Return the [X, Y] coordinate for the center point of the cell that contains the specified text.  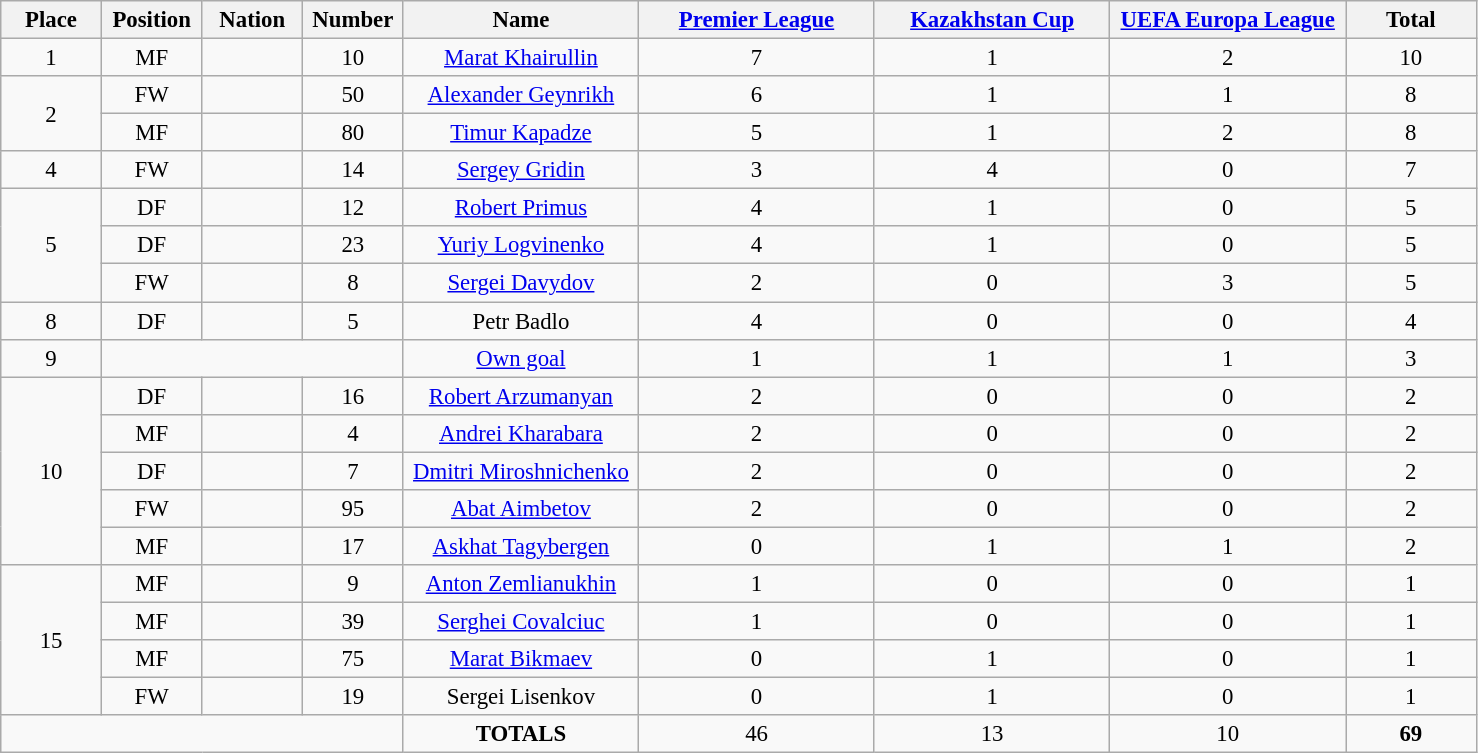
6 [757, 95]
Dmitri Miroshnichenko [521, 471]
13 [992, 734]
15 [52, 640]
Robert Arzumanyan [521, 396]
Place [52, 20]
Serghei Covalciuc [521, 621]
Total [1412, 20]
Kazakhstan Cup [992, 20]
23 [354, 245]
50 [354, 95]
Andrei Kharabara [521, 433]
Marat Khairullin [521, 58]
39 [354, 621]
Askhat Tagybergen [521, 546]
75 [354, 659]
Own goal [521, 358]
19 [354, 697]
Premier League [757, 20]
12 [354, 208]
Robert Primus [521, 208]
Nation [252, 20]
16 [354, 396]
Sergei Davydov [521, 283]
UEFA Europa League [1228, 20]
Timur Kapadze [521, 133]
Marat Bikmaev [521, 659]
Number [354, 20]
Position [152, 20]
17 [354, 546]
46 [757, 734]
Sergey Gridin [521, 170]
Sergei Lisenkov [521, 697]
14 [354, 170]
Petr Badlo [521, 321]
95 [354, 509]
Alexander Geynrikh [521, 95]
Abat Aimbetov [521, 509]
Yuriy Logvinenko [521, 245]
Anton Zemlianukhin [521, 584]
TOTALS [521, 734]
Name [521, 20]
69 [1412, 734]
80 [354, 133]
